From the cell containing the given text, extract its center point as [x, y] coordinate. 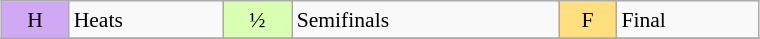
½ [258, 20]
Final [687, 20]
Heats [146, 20]
H [36, 20]
Semifinals [426, 20]
F [588, 20]
